Detect which cell encompasses the target text, then output its [x, y] center coordinate. 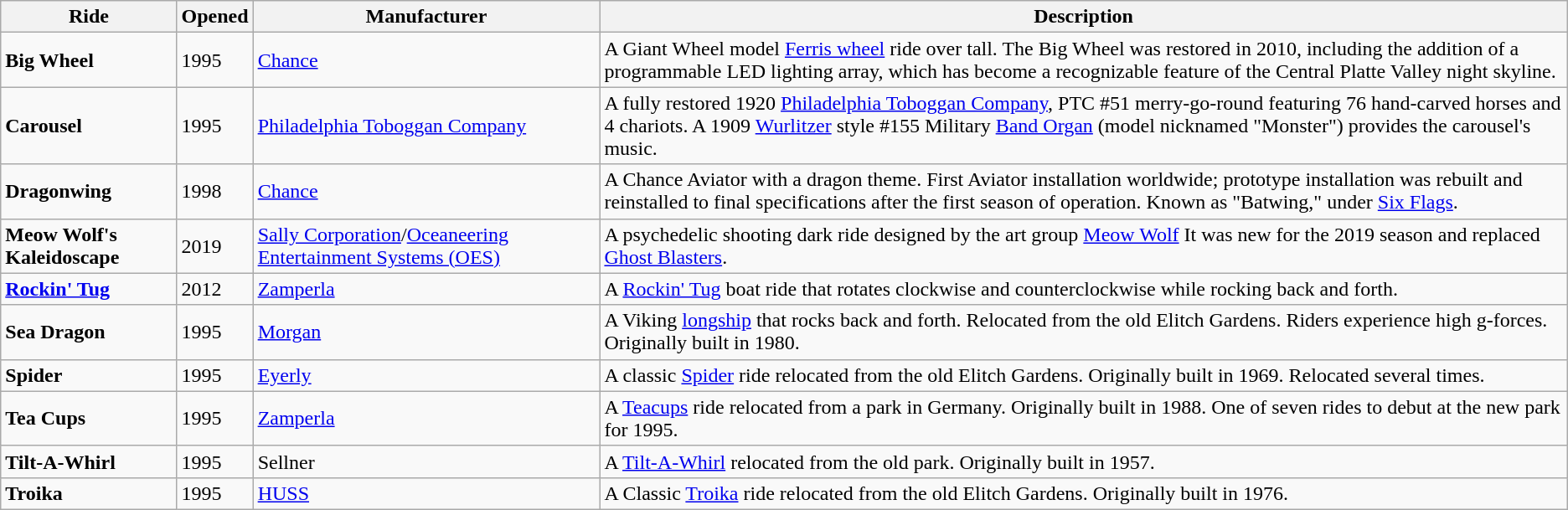
A Viking longship that rocks back and forth. Relocated from the old Elitch Gardens. Riders experience high g-forces. Originally built in 1980. [1084, 332]
Ride [89, 17]
HUSS [426, 493]
Morgan [426, 332]
Spider [89, 375]
Sellner [426, 461]
A Teacups ride relocated from a park in Germany. Originally built in 1988. One of seven rides to debut at the new park for 1995. [1084, 419]
Sea Dragon [89, 332]
A psychedelic shooting dark ride designed by the art group Meow Wolf It was new for the 2019 season and replaced Ghost Blasters. [1084, 246]
1998 [214, 191]
A Classic Troika ride relocated from the old Elitch Gardens. Originally built in 1976. [1084, 493]
Opened [214, 17]
Manufacturer [426, 17]
Eyerly [426, 375]
Meow Wolf's Kaleidoscape [89, 246]
2019 [214, 246]
Description [1084, 17]
Tilt-A-Whirl [89, 461]
Philadelphia Toboggan Company [426, 126]
Troika [89, 493]
A Tilt-A-Whirl relocated from the old park. Originally built in 1957. [1084, 461]
A Rockin' Tug boat ride that rotates clockwise and counterclockwise while rocking back and forth. [1084, 289]
Rockin' Tug [89, 289]
2012 [214, 289]
Dragonwing [89, 191]
Sally Corporation/Oceaneering Entertainment Systems (OES) [426, 246]
Carousel [89, 126]
Tea Cups [89, 419]
A classic Spider ride relocated from the old Elitch Gardens. Originally built in 1969. Relocated several times. [1084, 375]
Big Wheel [89, 60]
